Output the (X, Y) coordinate of the center of the cell containing the given text.  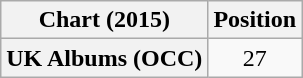
Position (255, 20)
UK Albums (OCC) (104, 58)
Chart (2015) (104, 20)
27 (255, 58)
